Search for the cell housing the specified text and yield its (x, y) center coordinate. 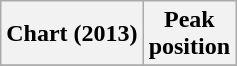
Peak position (189, 34)
Chart (2013) (72, 34)
